Return the [X, Y] coordinate for the center point of the cell that contains the specified text.  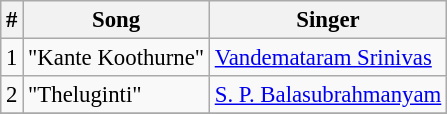
Vandemataram Srinivas [328, 58]
2 [12, 95]
S. P. Balasubrahmanyam [328, 95]
"Theluginti" [116, 95]
# [12, 20]
Singer [328, 20]
1 [12, 58]
Song [116, 20]
"Kante Koothurne" [116, 58]
